For the text-containing cell, return its midpoint in [X, Y] coordinate format. 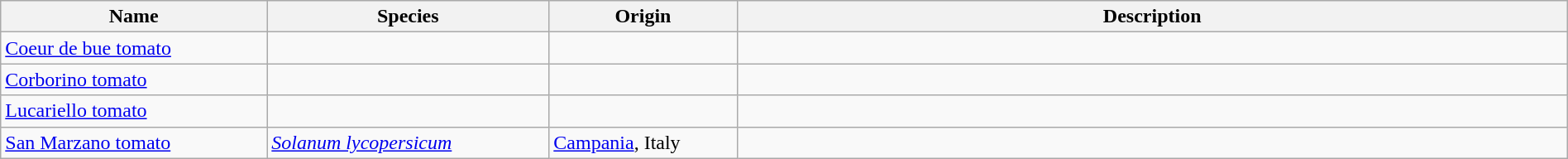
Species [409, 17]
San Marzano tomato [134, 142]
Name [134, 17]
Description [1152, 17]
Campania, Italy [643, 142]
Lucariello tomato [134, 111]
Origin [643, 17]
Corborino tomato [134, 79]
Coeur de bue tomato [134, 48]
Solanum lycopersicum [409, 142]
